Scan for the cell matching the given text and deliver its (x, y) coordinate at center. 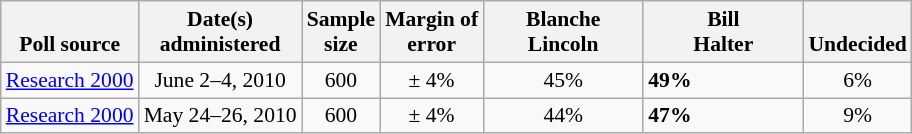
44% (563, 116)
Margin oferror (432, 32)
May 24–26, 2010 (220, 116)
Samplesize (341, 32)
Date(s)administered (220, 32)
BlancheLincoln (563, 32)
BillHalter (723, 32)
49% (723, 80)
June 2–4, 2010 (220, 80)
47% (723, 116)
45% (563, 80)
6% (857, 80)
Undecided (857, 32)
9% (857, 116)
Poll source (70, 32)
